From the cell containing the given text, extract its center point as [X, Y] coordinate. 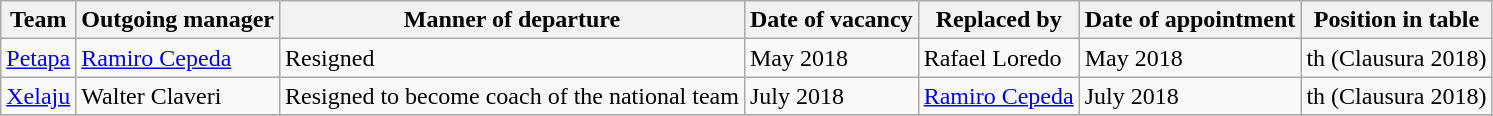
Replaced by [998, 20]
Walter Claveri [178, 96]
Position in table [1396, 20]
Manner of departure [512, 20]
Resigned [512, 58]
Date of vacancy [831, 20]
Petapa [38, 58]
Date of appointment [1190, 20]
Rafael Loredo [998, 58]
Team [38, 20]
Resigned to become coach of the national team [512, 96]
Outgoing manager [178, 20]
Xelaju [38, 96]
